Detect which cell encompasses the target text, then output its (X, Y) center coordinate. 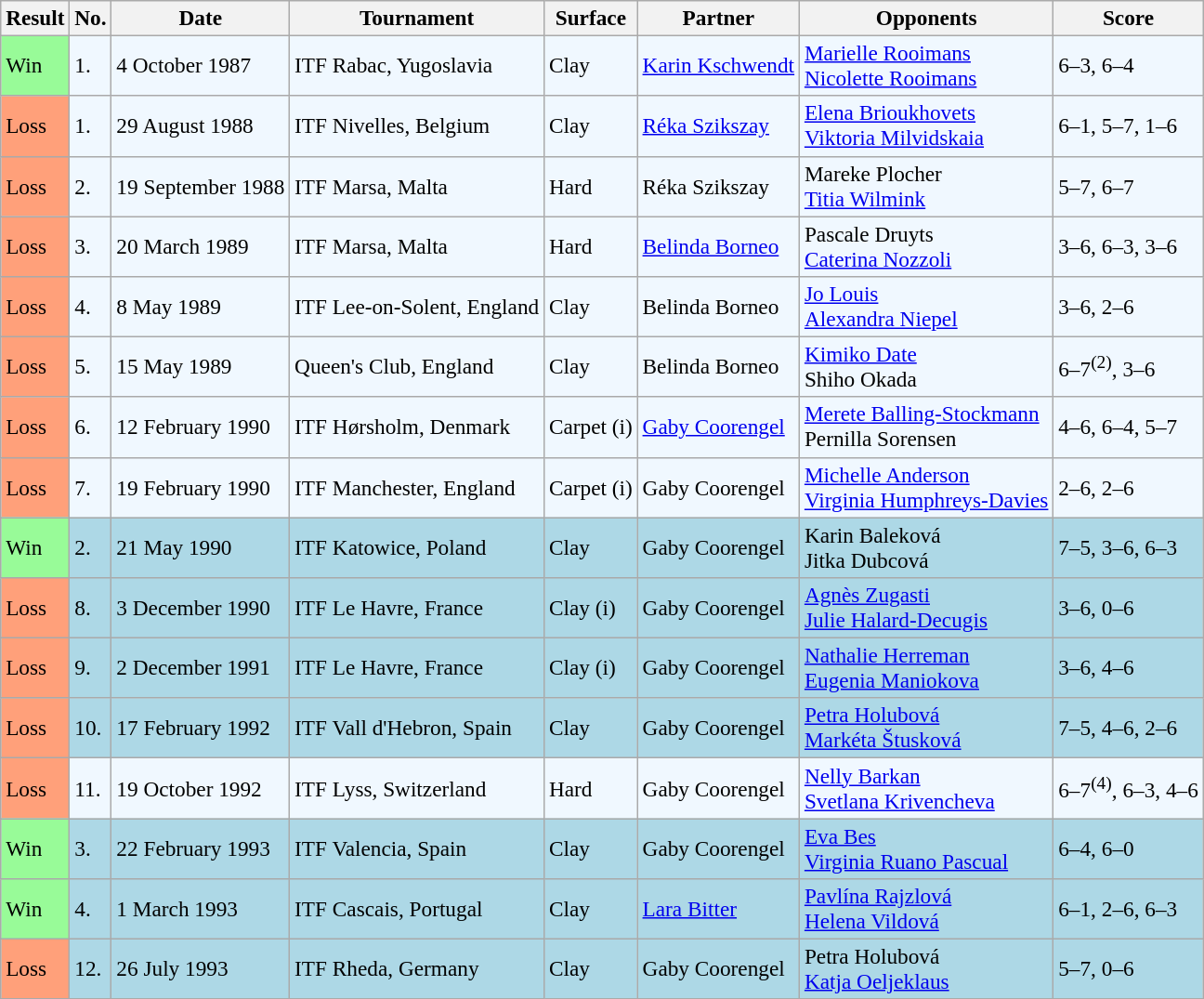
Result (35, 18)
19 October 1992 (201, 788)
ITF Katowice, Poland (417, 546)
10. (91, 729)
Nathalie Herreman Eugenia Maniokova (925, 667)
Elena Brioukhovets Viktoria Milvidskaia (925, 126)
Karin Baleková Jitka Dubcová (925, 546)
17 February 1992 (201, 729)
4 October 1987 (201, 65)
20 March 1989 (201, 245)
3–6, 0–6 (1128, 608)
12. (91, 968)
26 July 1993 (201, 968)
3–6, 2–6 (1128, 307)
11. (91, 788)
ITF Nivelles, Belgium (417, 126)
Agnès Zugasti Julie Halard-Decugis (925, 608)
15 May 1989 (201, 366)
Michelle Anderson Virginia Humphreys-Davies (925, 487)
ITF Vall d'Hebron, Spain (417, 729)
3 December 1990 (201, 608)
ITF Valencia, Spain (417, 848)
Opponents (925, 18)
29 August 1988 (201, 126)
3–6, 4–6 (1128, 667)
ITF Cascais, Portugal (417, 909)
ITF Hørsholm, Denmark (417, 427)
7–5, 3–6, 6–3 (1128, 546)
Queen's Club, England (417, 366)
19 September 1988 (201, 186)
Nelly Barkan Svetlana Krivencheva (925, 788)
21 May 1990 (201, 546)
19 February 1990 (201, 487)
Pavlína Rajzlová Helena Vildová (925, 909)
22 February 1993 (201, 848)
6–3, 6–4 (1128, 65)
Score (1128, 18)
9. (91, 667)
Petra Holubová Katja Oeljeklaus (925, 968)
Lara Bitter (718, 909)
2–6, 2–6 (1128, 487)
Partner (718, 18)
5. (91, 366)
7. (91, 487)
Tournament (417, 18)
Date (201, 18)
12 February 1990 (201, 427)
5–7, 6–7 (1128, 186)
Merete Balling-Stockmann Pernilla Sorensen (925, 427)
Mareke Plocher Titia Wilmink (925, 186)
6–1, 2–6, 6–3 (1128, 909)
Surface (591, 18)
6–7(4), 6–3, 4–6 (1128, 788)
8 May 1989 (201, 307)
6. (91, 427)
6–7(2), 3–6 (1128, 366)
ITF Manchester, England (417, 487)
4–6, 6–4, 5–7 (1128, 427)
Kimiko Date Shiho Okada (925, 366)
Marielle Rooimans Nicolette Rooimans (925, 65)
Pascale Druyts Caterina Nozzoli (925, 245)
Jo Louis Alexandra Niepel (925, 307)
1 March 1993 (201, 909)
No. (91, 18)
7–5, 4–6, 2–6 (1128, 729)
6–4, 6–0 (1128, 848)
3–6, 6–3, 3–6 (1128, 245)
8. (91, 608)
ITF Lee-on-Solent, England (417, 307)
Eva Bes Virginia Ruano Pascual (925, 848)
ITF Rabac, Yugoslavia (417, 65)
2 December 1991 (201, 667)
ITF Lyss, Switzerland (417, 788)
Karin Kschwendt (718, 65)
Petra Holubová Markéta Štusková (925, 729)
6–1, 5–7, 1–6 (1128, 126)
5–7, 0–6 (1128, 968)
ITF Rheda, Germany (417, 968)
